Find where the given text appears and provide that cell's center as [X, Y] coordinate. 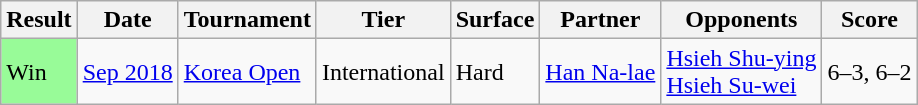
Hsieh Shu-ying Hsieh Su-wei [742, 72]
Hard [495, 72]
Date [128, 20]
Han Na-lae [600, 72]
6–3, 6–2 [870, 72]
Result [39, 20]
International [383, 72]
Sep 2018 [128, 72]
Win [39, 72]
Tier [383, 20]
Korea Open [247, 72]
Partner [600, 20]
Tournament [247, 20]
Surface [495, 20]
Score [870, 20]
Opponents [742, 20]
